From the cell containing the given text, extract its center point as (X, Y) coordinate. 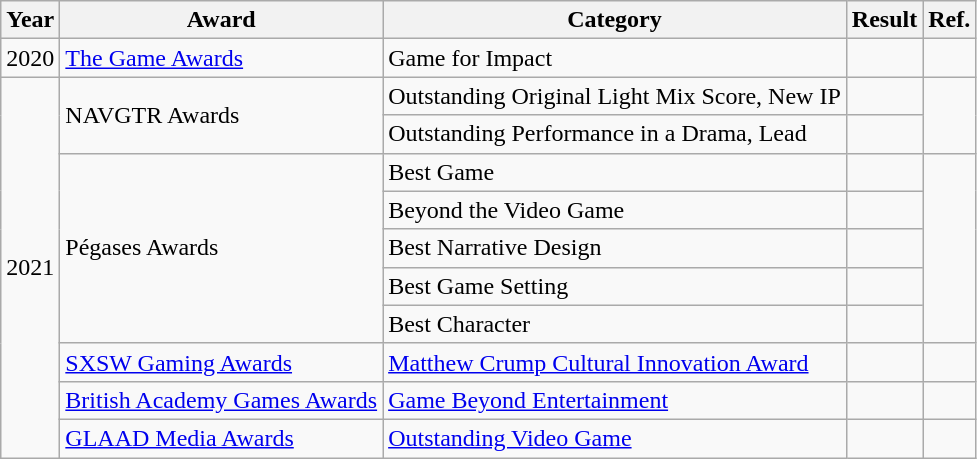
Award (222, 20)
Best Character (615, 324)
The Game Awards (222, 58)
NAVGTR Awards (222, 115)
Beyond the Video Game (615, 210)
Matthew Crump Cultural Innovation Award (615, 362)
2020 (30, 58)
British Academy Games Awards (222, 400)
Ref. (950, 20)
Outstanding Video Game (615, 438)
Game Beyond Entertainment (615, 400)
SXSW Gaming Awards (222, 362)
Outstanding Original Light Mix Score, New IP (615, 96)
Best Narrative Design (615, 248)
Result (884, 20)
Best Game Setting (615, 286)
GLAAD Media Awards (222, 438)
Year (30, 20)
2021 (30, 268)
Category (615, 20)
Game for Impact (615, 58)
Outstanding Performance in a Drama, Lead (615, 134)
Pégases Awards (222, 248)
Best Game (615, 172)
